Locate the cell with the specified text and output its [X, Y] center coordinate. 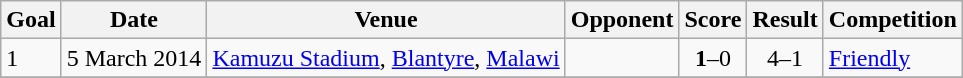
Score [713, 20]
Result [785, 20]
4–1 [785, 58]
1–0 [713, 58]
Date [134, 20]
Goal [31, 20]
5 March 2014 [134, 58]
Friendly [892, 58]
1 [31, 58]
Competition [892, 20]
Opponent [622, 20]
Kamuzu Stadium, Blantyre, Malawi [386, 58]
Venue [386, 20]
